Identify which cell holds the provided text, then report its (X, Y) central coordinate. 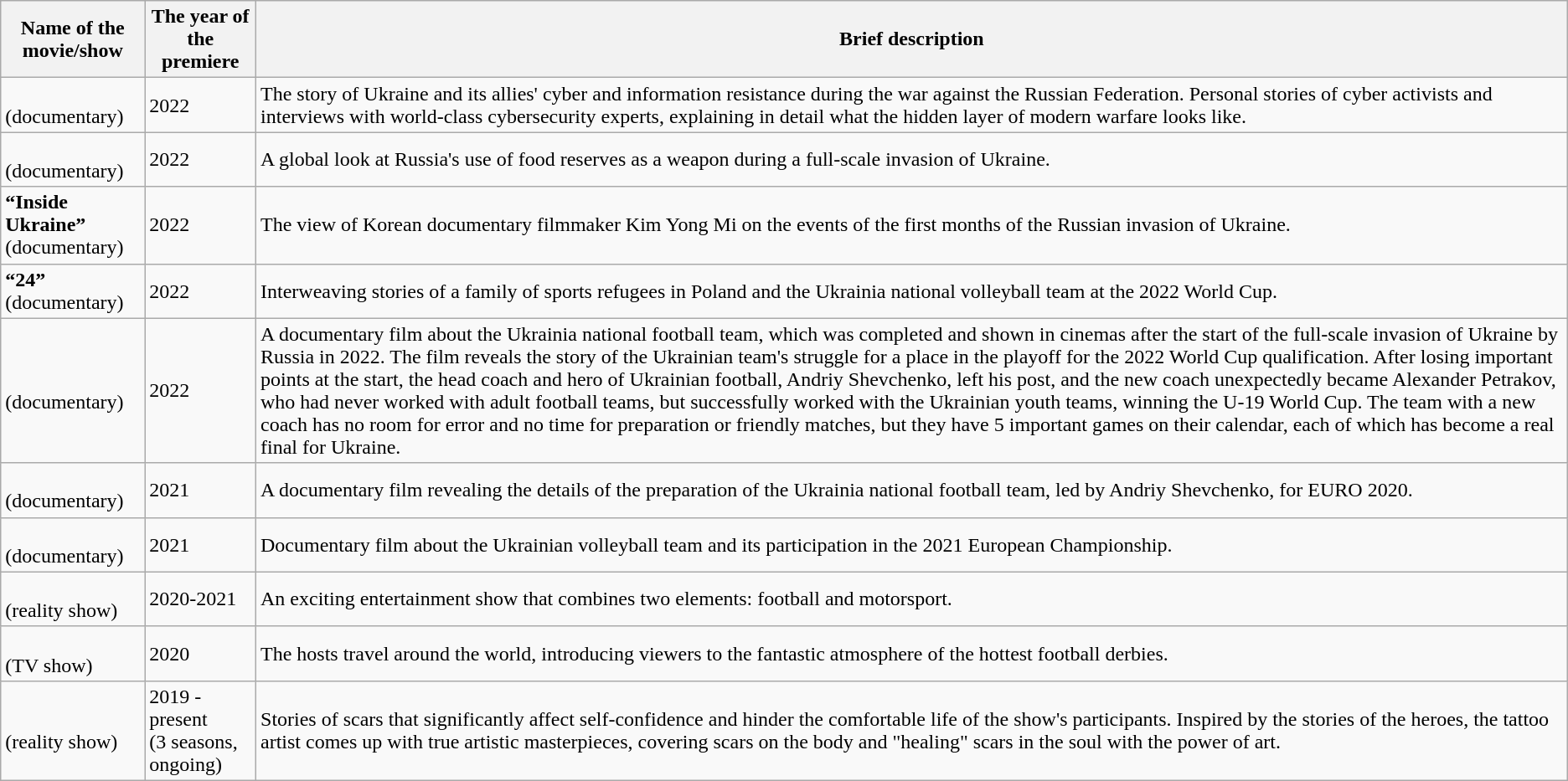
The year of the premiere (201, 39)
“24”(documentary) (73, 291)
Name of the movie/show (73, 39)
“Inside Ukraine”(documentary) (73, 225)
The hosts travel around the world, introducing viewers to the fantastic atmosphere of the hottest football derbies. (912, 653)
Documentary film about the Ukrainian volleyball team and its participation in the 2021 European Championship. (912, 544)
Brief description (912, 39)
2020 (201, 653)
The view of Korean documentary filmmaker Kim Yong Mi on the events of the first months of the Russian invasion of Ukraine. (912, 225)
2020-2021 (201, 599)
A documentary film revealing the details of the preparation of the Ukrainia national football team, led by Andriy Shevchenko, for EURO 2020. (912, 491)
Interweaving stories of a family of sports refugees in Poland and the Ukrainia national volleyball team at the 2022 World Cup. (912, 291)
An exciting entertainment show that combines two elements: football and motorsport. (912, 599)
(TV show) (73, 653)
2019 - present(3 seasons, ongoing) (201, 730)
A global look at Russia's use of food reserves as a weapon during a full-scale invasion of Ukraine. (912, 159)
